Locate the cell with the specified text and output its [X, Y] center coordinate. 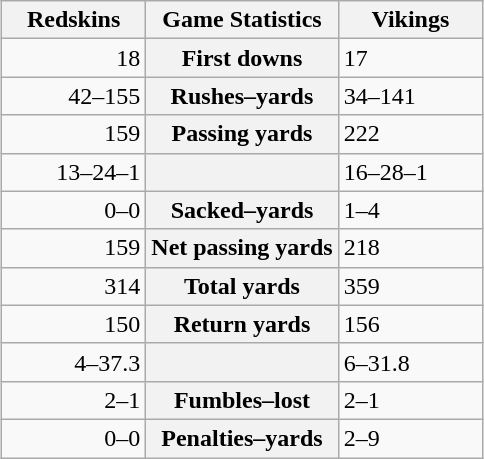
13–24–1 [73, 172]
Redskins [73, 20]
6–31.8 [410, 362]
1–4 [410, 210]
34–141 [410, 96]
Total yards [242, 286]
18 [73, 58]
Vikings [410, 20]
Return yards [242, 324]
Passing yards [242, 134]
Penalties–yards [242, 438]
2–9 [410, 438]
150 [73, 324]
156 [410, 324]
Net passing yards [242, 248]
314 [73, 286]
4–37.3 [73, 362]
Sacked–yards [242, 210]
17 [410, 58]
First downs [242, 58]
Rushes–yards [242, 96]
222 [410, 134]
359 [410, 286]
218 [410, 248]
Game Statistics [242, 20]
42–155 [73, 96]
16–28–1 [410, 172]
Fumbles–lost [242, 400]
